Identify which cell holds the provided text, then report its (x, y) central coordinate. 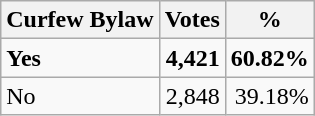
No (80, 96)
Curfew Bylaw (80, 20)
39.18% (270, 96)
Yes (80, 58)
Votes (192, 20)
2,848 (192, 96)
% (270, 20)
60.82% (270, 58)
4,421 (192, 58)
